Pinpoint the cell where the given text exists, returning its (x, y) midpoint coordinate. 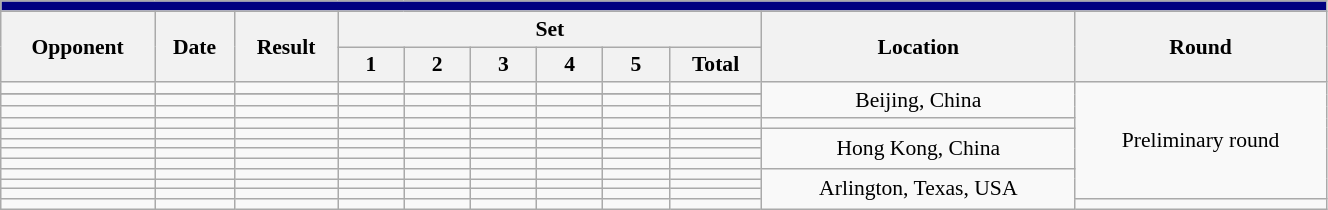
Date (194, 46)
Round (1201, 46)
1 (371, 65)
Location (918, 46)
3 (503, 65)
Hong Kong, China (918, 148)
Beijing, China (918, 101)
Preliminary round (1201, 142)
Opponent (78, 46)
Arlington, Texas, USA (918, 189)
2 (437, 65)
Total (716, 65)
5 (636, 65)
4 (570, 65)
Result (286, 46)
Set (550, 29)
